Detect which cell encompasses the target text, then output its [x, y] center coordinate. 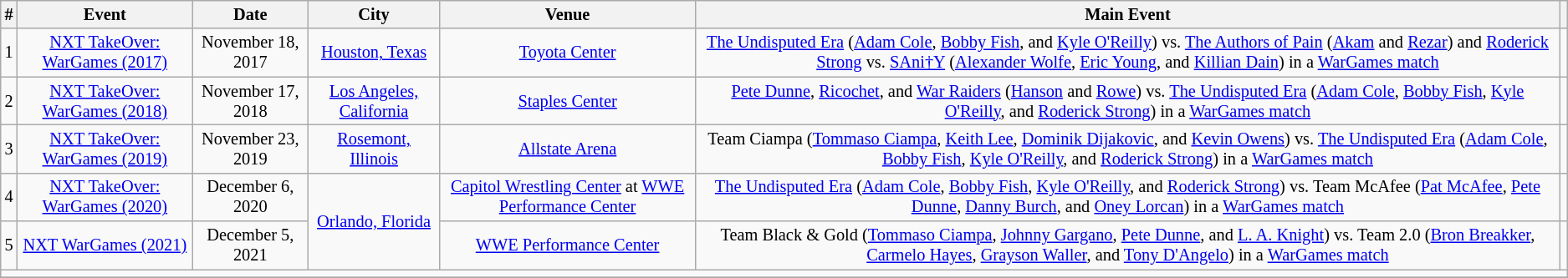
Rosemont, Illinois [375, 149]
Houston, Texas [375, 53]
December 5, 2021 [250, 245]
2 [9, 101]
November 18, 2017 [250, 53]
City [375, 14]
November 17, 2018 [250, 101]
NXT TakeOver: WarGames (2019) [105, 149]
1 [9, 53]
Orlando, Florida [375, 220]
Capitol Wrestling Center at WWE Performance Center [568, 197]
# [9, 14]
Allstate Arena [568, 149]
Los Angeles, California [375, 101]
Main Event [1127, 14]
NXT TakeOver: WarGames (2017) [105, 53]
4 [9, 197]
5 [9, 245]
Toyota Center [568, 53]
Date [250, 14]
November 23, 2019 [250, 149]
Event [105, 14]
Staples Center [568, 101]
Venue [568, 14]
NXT WarGames (2021) [105, 245]
WWE Performance Center [568, 245]
NXT TakeOver: WarGames (2020) [105, 197]
NXT TakeOver: WarGames (2018) [105, 101]
December 6, 2020 [250, 197]
3 [9, 149]
